Locate the cell with the specified text and output its (X, Y) center coordinate. 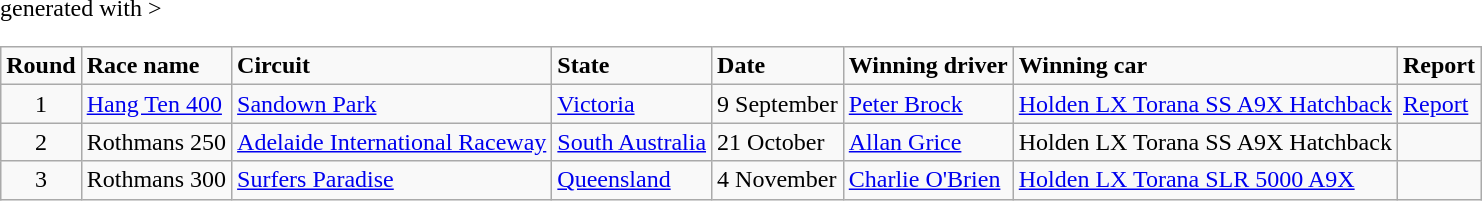
Rothmans 300 (156, 180)
Allan Grice (928, 142)
2 (41, 142)
Charlie O'Brien (928, 180)
Adelaide International Raceway (392, 142)
Circuit (392, 66)
Hang Ten 400 (156, 104)
Race name (156, 66)
Holden LX Torana SLR 5000 A9X (1205, 180)
Round (41, 66)
Peter Brock (928, 104)
Winning car (1205, 66)
3 (41, 180)
Date (778, 66)
21 October (778, 142)
Rothmans 250 (156, 142)
Victoria (632, 104)
State (632, 66)
South Australia (632, 142)
Surfers Paradise (392, 180)
Winning driver (928, 66)
Queensland (632, 180)
4 November (778, 180)
9 September (778, 104)
Sandown Park (392, 104)
1 (41, 104)
